Find where the given text appears and provide that cell's center as [X, Y] coordinate. 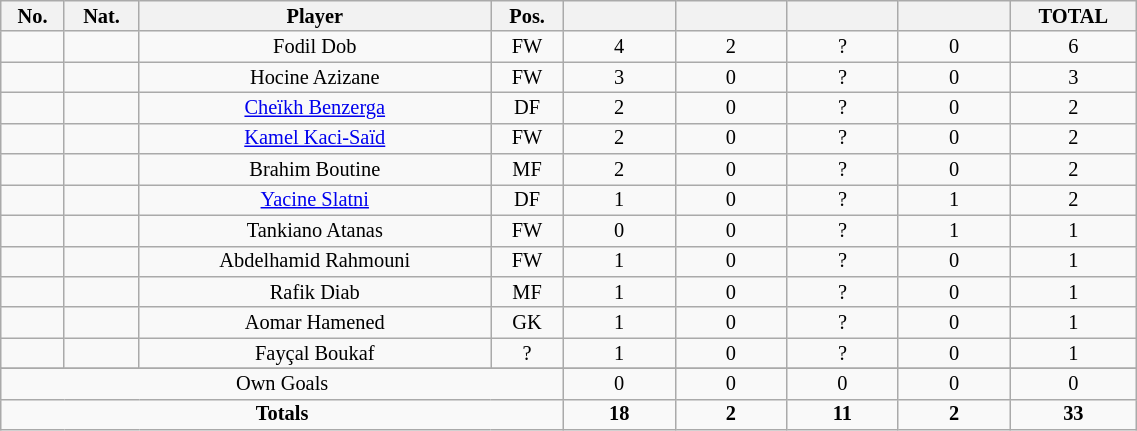
Own Goals [282, 384]
18 [619, 414]
Totals [282, 414]
TOTAL [1074, 16]
Player [315, 16]
Nat. [101, 16]
Hocine Azizane [315, 78]
Pos. [528, 16]
33 [1074, 414]
Yacine Slatni [315, 200]
Abdelhamid Rahmouni [315, 262]
No. [33, 16]
Rafik Diab [315, 292]
Cheïkh Benzerga [315, 108]
Aomar Hamened [315, 322]
GK [528, 322]
6 [1074, 46]
Fayçal Boukaf [315, 354]
4 [619, 46]
Fodil Dob [315, 46]
Tankiano Atanas [315, 230]
11 [843, 414]
Kamel Kaci-Saïd [315, 138]
Brahim Boutine [315, 170]
